Locate the cell with the specified text and output its [X, Y] center coordinate. 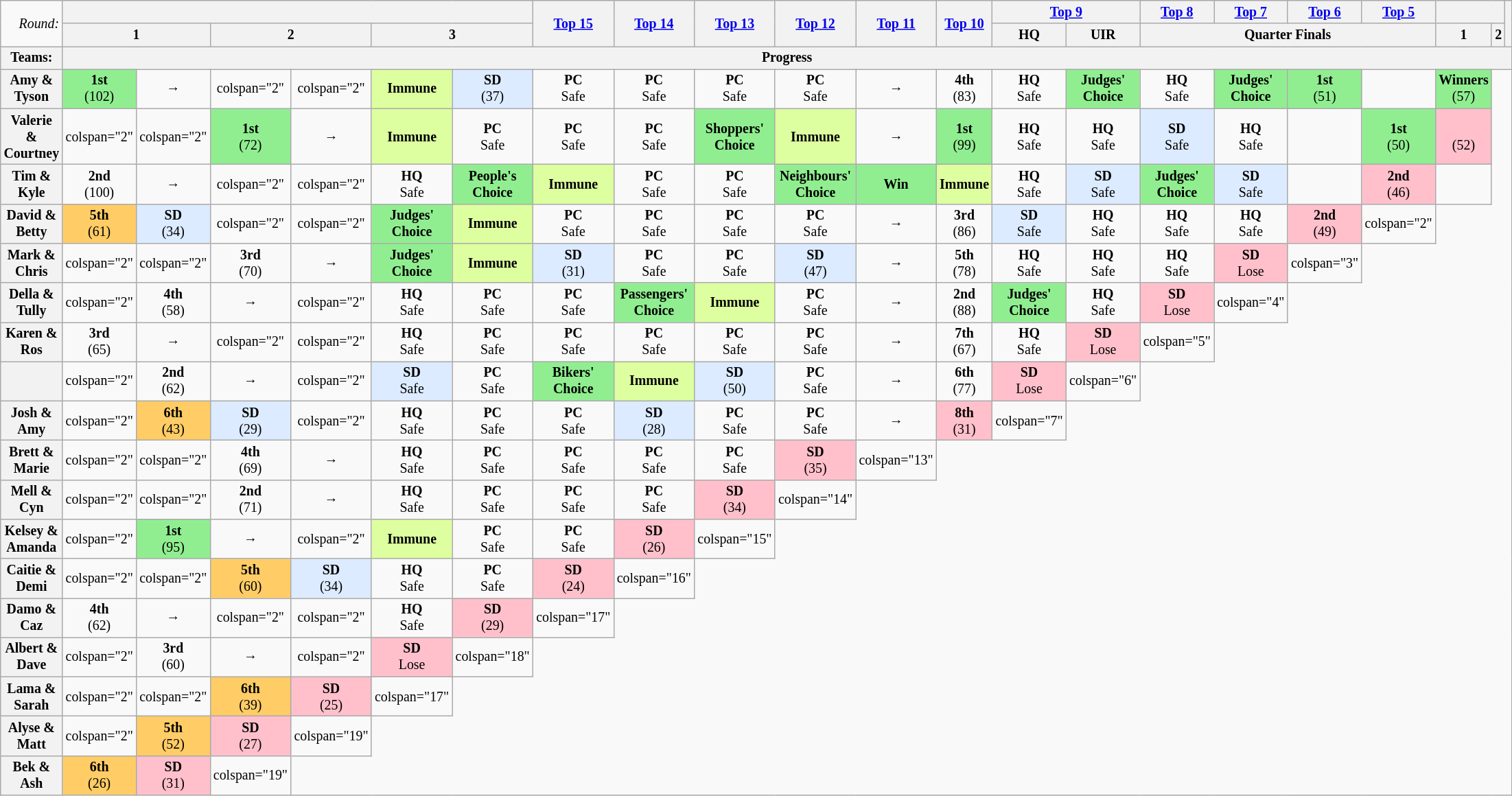
3rd(70) [251, 264]
Quarter Finals [1288, 34]
5th(61) [100, 224]
Top 9 [1067, 12]
1st(72) [251, 137]
SD(50) [735, 382]
colspan="13" [896, 460]
Top 15 [573, 23]
Brett & Marie [32, 460]
HQ [1030, 34]
(52) [1463, 137]
1st (99) [964, 137]
SD(47) [815, 264]
SD(24) [573, 578]
Shoppers'Choice [735, 137]
Top 10 [964, 23]
7th(67) [964, 342]
2nd(62) [173, 382]
Della & Tully [32, 302]
1st(51) [1325, 89]
1st(50) [1399, 137]
Tim & Kyle [32, 184]
SD(28) [654, 421]
Passengers'Choice [654, 302]
4th(69) [251, 460]
8th(31) [964, 421]
Karen & Ros [32, 342]
Neighbours'Choice [815, 184]
SD(27) [251, 736]
4th(62) [100, 618]
colspan="16" [654, 578]
Amy & Tyson [32, 89]
Top 11 [896, 23]
3 [452, 34]
6th(26) [100, 775]
5th(78) [964, 264]
Caitie & Demi [32, 578]
Valerie & Courtney [32, 137]
Top 7 [1251, 12]
colspan="14" [815, 500]
Teams: [32, 58]
Josh & Amy [32, 421]
Albert & Dave [32, 657]
Kelsey & Amanda [32, 539]
1st(102) [100, 89]
colspan="15" [735, 539]
Top 13 [735, 23]
2nd (100) [100, 184]
Top 5 [1399, 12]
1st(95) [173, 539]
colspan="3" [1325, 264]
colspan="6" [1103, 382]
4th(83) [964, 89]
2nd(46) [1399, 184]
Alyse & Matt [32, 736]
Win [896, 184]
Lama & Sarah [32, 697]
Bikers'Choice [573, 382]
Mark & Chris [32, 264]
colspan="18" [493, 657]
3rd(60) [173, 657]
6th(43) [173, 421]
3rd(65) [100, 342]
Round: [32, 23]
Top 6 [1325, 12]
colspan="4" [1251, 302]
2nd(71) [251, 500]
People'sChoice [493, 184]
Top 8 [1177, 12]
UIR [1103, 34]
6th(77) [964, 382]
6th(39) [251, 697]
Top 12 [815, 23]
colspan="7" [1030, 421]
Damo & Caz [32, 618]
colspan="5" [1177, 342]
SD(37) [493, 89]
Progress [787, 58]
Bek & Ash [32, 775]
5th(52) [173, 736]
2nd(49) [1325, 224]
5th(60) [251, 578]
2nd(88) [964, 302]
SD(35) [815, 460]
3rd(86) [964, 224]
4th(58) [173, 302]
Top 14 [654, 23]
SD(25) [332, 697]
SD(26) [654, 539]
Mell & Cyn [32, 500]
Winners(57) [1463, 89]
David & Betty [32, 224]
